Search for the cell housing the specified text and yield its [x, y] center coordinate. 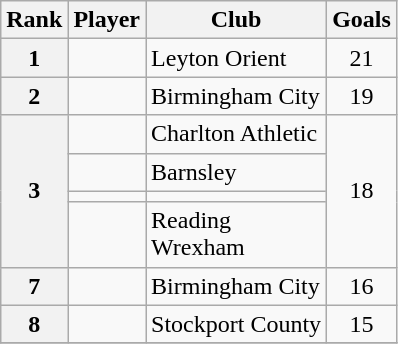
Rank [34, 20]
19 [362, 96]
8 [34, 324]
Charlton Athletic [236, 134]
1 [34, 58]
Player [107, 20]
16 [362, 286]
21 [362, 58]
3 [34, 191]
Club [236, 20]
18 [362, 191]
15 [362, 324]
7 [34, 286]
Barnsley [236, 172]
2 [34, 96]
Goals [362, 20]
Reading Wrexham [236, 234]
Stockport County [236, 324]
Leyton Orient [236, 58]
